Scan for the cell matching the given text and deliver its [x, y] coordinate at center. 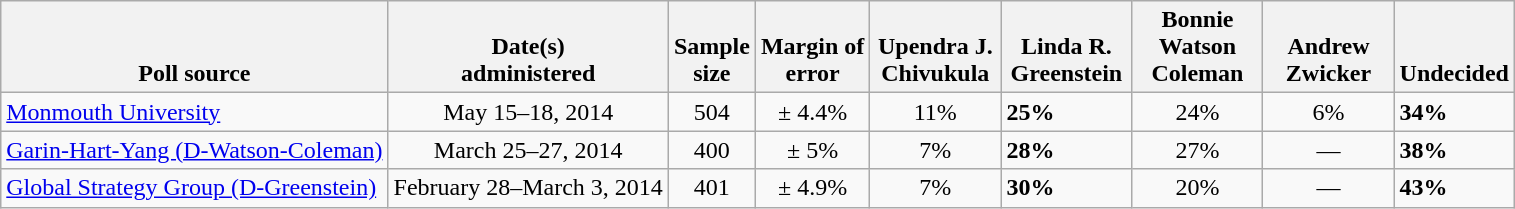
Linda R.Greenstein [1066, 47]
504 [712, 112]
38% [1454, 150]
Monmouth University [194, 112]
34% [1454, 112]
± 4.4% [812, 112]
± 5% [812, 150]
AndrewZwicker [1328, 47]
BonnieWatson Coleman [1198, 47]
Margin oferror [812, 47]
43% [1454, 188]
20% [1198, 188]
Global Strategy Group (D-Greenstein) [194, 188]
May 15–18, 2014 [528, 112]
25% [1066, 112]
401 [712, 188]
March 25–27, 2014 [528, 150]
Undecided [1454, 47]
28% [1066, 150]
30% [1066, 188]
± 4.9% [812, 188]
11% [936, 112]
6% [1328, 112]
February 28–March 3, 2014 [528, 188]
400 [712, 150]
Upendra J.Chivukula [936, 47]
Poll source [194, 47]
27% [1198, 150]
Garin-Hart-Yang (D-Watson-Coleman) [194, 150]
24% [1198, 112]
Samplesize [712, 47]
Date(s)administered [528, 47]
